Return [x, y] of the center of cell containing provided text 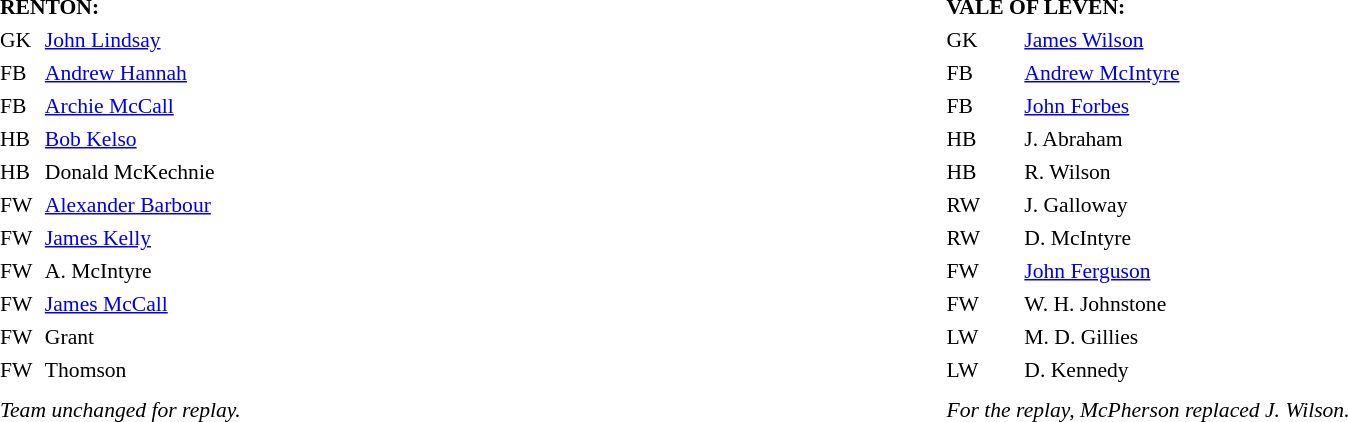
James Kelly [143, 238]
Andrew Hannah [143, 73]
Grant [143, 337]
Alexander Barbour [143, 205]
Donald McKechnie [143, 172]
John Lindsay [143, 40]
Bob Kelso [143, 139]
A. McIntyre [143, 271]
Thomson [143, 370]
James McCall [143, 304]
Archie McCall [143, 106]
